For the text-containing cell, return its midpoint in (x, y) coordinate format. 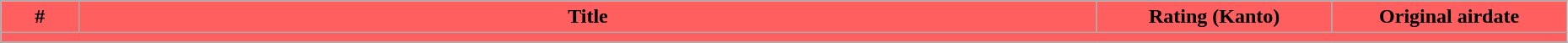
# (40, 17)
Rating (Kanto) (1214, 17)
Title (589, 17)
Original airdate (1449, 17)
